Provide the [X, Y] coordinate of the cell's center where the given text is located.  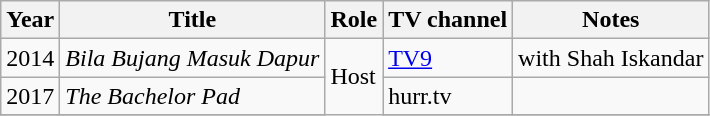
2017 [30, 96]
Title [192, 20]
Host [354, 77]
hurr.tv [448, 96]
TV9 [448, 58]
Year [30, 20]
TV channel [448, 20]
Bila Bujang Masuk Dapur [192, 58]
The Bachelor Pad [192, 96]
Role [354, 20]
2014 [30, 58]
with Shah Iskandar [611, 58]
Notes [611, 20]
